Scan for the cell matching the given text and deliver its [x, y] coordinate at center. 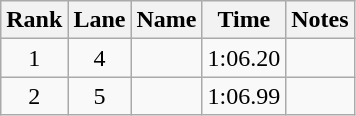
1:06.99 [244, 96]
4 [100, 58]
1 [34, 58]
1:06.20 [244, 58]
Name [166, 20]
Notes [320, 20]
Time [244, 20]
5 [100, 96]
Rank [34, 20]
Lane [100, 20]
2 [34, 96]
